Search for the cell housing the specified text and yield its (X, Y) center coordinate. 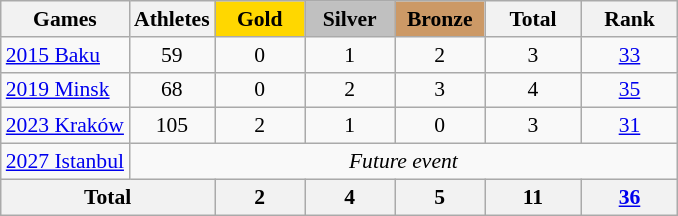
33 (630, 55)
31 (630, 126)
Gold (260, 19)
Athletes (172, 19)
59 (172, 55)
Future event (404, 162)
Bronze (440, 19)
11 (534, 197)
2027 Istanbul (65, 162)
Games (65, 19)
35 (630, 90)
68 (172, 90)
36 (630, 197)
2015 Baku (65, 55)
2019 Minsk (65, 90)
105 (172, 126)
5 (440, 197)
Rank (630, 19)
Silver (350, 19)
2023 Kraków (65, 126)
